Extract the (X, Y) coordinate from the center of the cell holding the provided text.  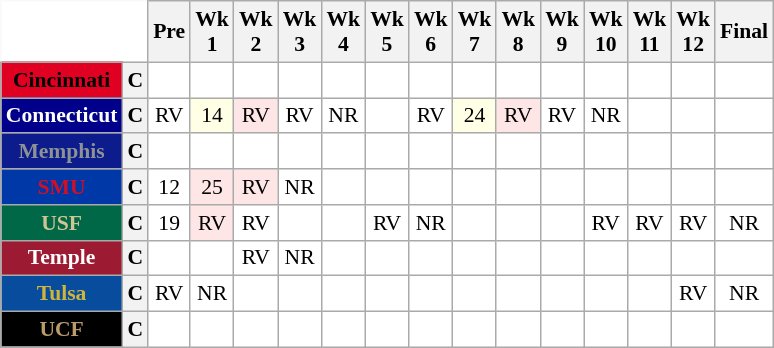
Wk3 (300, 32)
Wk2 (256, 32)
Wk10 (606, 32)
Tulsa (62, 294)
Wk7 (475, 32)
Wk6 (431, 32)
Wk5 (387, 32)
12 (169, 187)
UCF (62, 330)
Connecticut (62, 116)
14 (212, 116)
Wk11 (650, 32)
Cincinnati (62, 80)
SMU (62, 187)
USF (62, 223)
Wk9 (562, 32)
Temple (62, 258)
Pre (169, 32)
Memphis (62, 152)
25 (212, 187)
19 (169, 223)
Wk12 (693, 32)
Wk4 (343, 32)
Wk1 (212, 32)
Final (744, 32)
Wk8 (518, 32)
24 (475, 116)
